Determine the (x, y) coordinate at the center of the cell enclosing the given text.  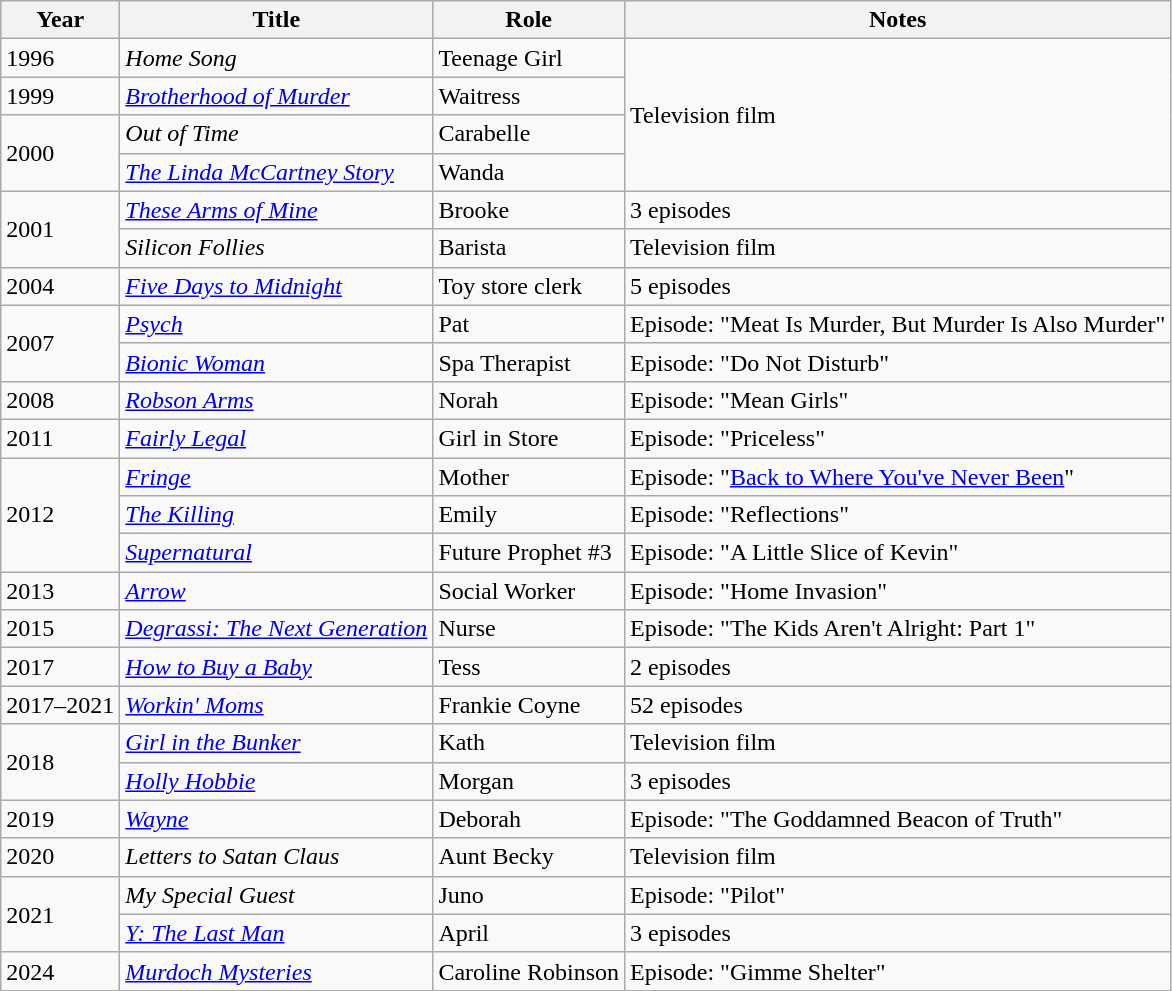
Future Prophet #3 (529, 553)
2001 (60, 229)
Brotherhood of Murder (276, 96)
Episode: "Gimme Shelter" (898, 971)
These Arms of Mine (276, 210)
5 episodes (898, 286)
Letters to Satan Claus (276, 857)
Title (276, 20)
Holly Hobbie (276, 781)
52 episodes (898, 705)
The Killing (276, 515)
Frankie Coyne (529, 705)
Girl in the Bunker (276, 743)
2011 (60, 438)
Emily (529, 515)
Aunt Becky (529, 857)
Episode: "The Kids Aren't Alright: Part 1" (898, 629)
Degrassi: The Next Generation (276, 629)
April (529, 933)
Notes (898, 20)
Episode: "Do Not Disturb" (898, 362)
Bionic Woman (276, 362)
2 episodes (898, 667)
Wanda (529, 172)
Barista (529, 248)
Teenage Girl (529, 58)
Kath (529, 743)
Mother (529, 477)
Deborah (529, 819)
Episode: "Meat Is Murder, But Murder Is Also Murder" (898, 324)
Episode: "Reflections" (898, 515)
Out of Time (276, 134)
Fairly Legal (276, 438)
Brooke (529, 210)
Wayne (276, 819)
Pat (529, 324)
1996 (60, 58)
2013 (60, 591)
2017–2021 (60, 705)
How to Buy a Baby (276, 667)
Episode: "Home Invasion" (898, 591)
2008 (60, 400)
Psych (276, 324)
Juno (529, 895)
Robson Arms (276, 400)
2017 (60, 667)
2019 (60, 819)
Episode: "Pilot" (898, 895)
Girl in Store (529, 438)
The Linda McCartney Story (276, 172)
2004 (60, 286)
Y: The Last Man (276, 933)
Episode: "A Little Slice of Kevin" (898, 553)
Year (60, 20)
My Special Guest (276, 895)
Caroline Robinson (529, 971)
Episode: "The Goddamned Beacon of Truth" (898, 819)
Carabelle (529, 134)
Role (529, 20)
Five Days to Midnight (276, 286)
1999 (60, 96)
Nurse (529, 629)
Episode: "Mean Girls" (898, 400)
2007 (60, 343)
Social Worker (529, 591)
Spa Therapist (529, 362)
Home Song (276, 58)
2021 (60, 914)
2018 (60, 762)
Silicon Follies (276, 248)
Tess (529, 667)
Fringe (276, 477)
2024 (60, 971)
Episode: "Back to Where You've Never Been" (898, 477)
2012 (60, 515)
Episode: "Priceless" (898, 438)
Waitress (529, 96)
Murdoch Mysteries (276, 971)
Norah (529, 400)
Toy store clerk (529, 286)
2015 (60, 629)
2000 (60, 153)
Supernatural (276, 553)
Workin' Moms (276, 705)
Morgan (529, 781)
Arrow (276, 591)
2020 (60, 857)
